Output the [x, y] coordinate of the center of the cell containing the given text.  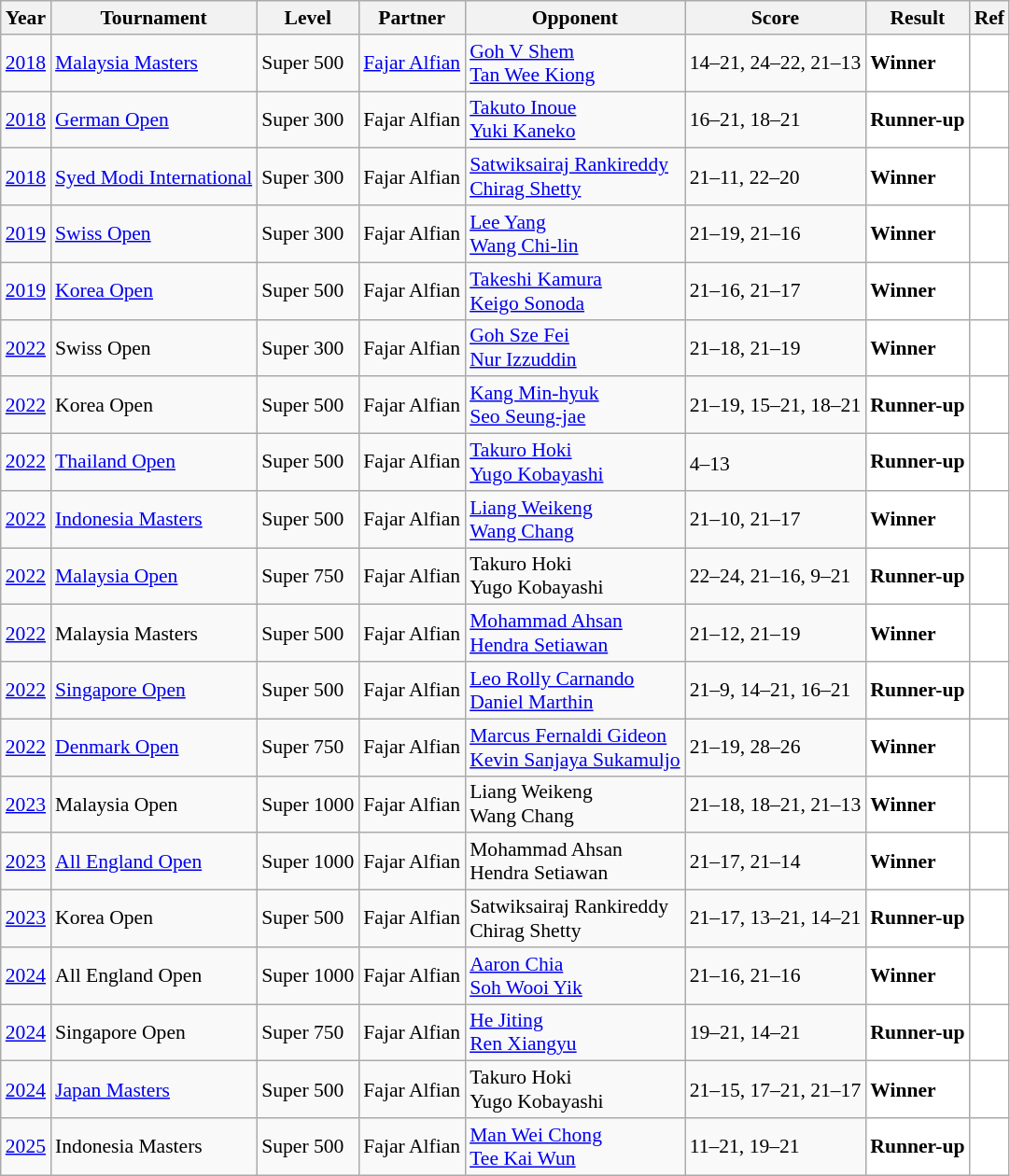
16–21, 18–21 [776, 119]
21–16, 21–16 [776, 976]
Takeshi Kamura Keigo Sonoda [575, 291]
21–19, 21–16 [776, 233]
Partner [412, 18]
11–21, 19–21 [776, 1146]
21–17, 13–21, 14–21 [776, 918]
14–21, 24–22, 21–13 [776, 63]
German Open [153, 119]
Denmark Open [153, 747]
2025 [26, 1146]
21–19, 15–21, 18–21 [776, 405]
21–12, 21–19 [776, 633]
21–15, 17–21, 21–17 [776, 1090]
21–10, 21–17 [776, 519]
Takuto Inoue Yuki Kaneko [575, 119]
Marcus Fernaldi Gideon Kevin Sanjaya Sukamuljo [575, 747]
21–19, 28–26 [776, 747]
21–9, 14–21, 16–21 [776, 691]
Result [917, 18]
Opponent [575, 18]
21–17, 21–14 [776, 862]
Aaron Chia Soh Wooi Yik [575, 976]
Kang Min-hyuk Seo Seung-jae [575, 405]
Goh V Shem Tan Wee Kiong [575, 63]
Tournament [153, 18]
21–11, 22–20 [776, 177]
Thailand Open [153, 463]
21–18, 21–19 [776, 347]
Syed Modi International [153, 177]
4–13 [776, 463]
Level [308, 18]
Goh Sze Fei Nur Izzuddin [575, 347]
Man Wei Chong Tee Kai Wun [575, 1146]
Japan Masters [153, 1090]
19–21, 14–21 [776, 1032]
21–16, 21–17 [776, 291]
Year [26, 18]
Leo Rolly Carnando Daniel Marthin [575, 691]
Score [776, 18]
22–24, 21–16, 9–21 [776, 577]
21–18, 18–21, 21–13 [776, 805]
Ref [989, 18]
He Jiting Ren Xiangyu [575, 1032]
Lee Yang Wang Chi-lin [575, 233]
